Detect which cell encompasses the target text, then output its [X, Y] center coordinate. 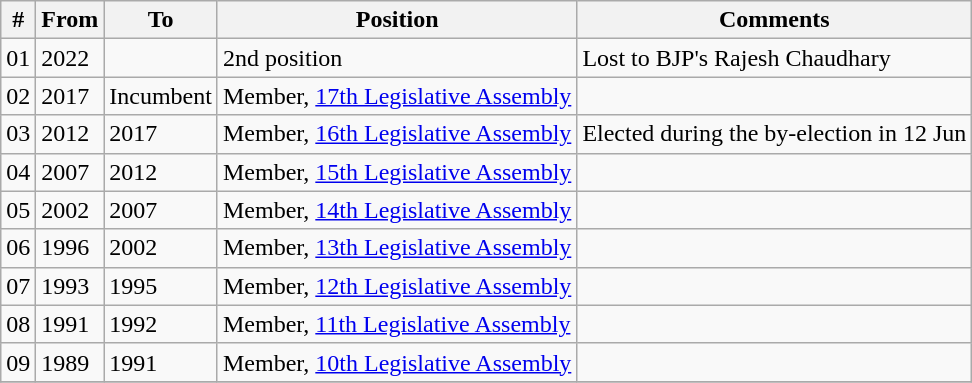
Member, 10th Legislative Assembly [396, 362]
Lost to BJP's Rajesh Chaudhary [774, 58]
2022 [70, 58]
01 [18, 58]
1995 [161, 286]
Member, 13th Legislative Assembly [396, 248]
03 [18, 134]
05 [18, 210]
Member, 12th Legislative Assembly [396, 286]
Comments [774, 20]
08 [18, 324]
06 [18, 248]
# [18, 20]
1989 [70, 362]
1996 [70, 248]
Member, 14th Legislative Assembly [396, 210]
Member, 11th Legislative Assembly [396, 324]
07 [18, 286]
From [70, 20]
2nd position [396, 58]
Position [396, 20]
04 [18, 172]
Elected during the by-election in 12 Jun [774, 134]
Member, 15th Legislative Assembly [396, 172]
02 [18, 96]
1993 [70, 286]
Incumbent [161, 96]
09 [18, 362]
To [161, 20]
Member, 16th Legislative Assembly [396, 134]
1992 [161, 324]
Member, 17th Legislative Assembly [396, 96]
